Return the (x, y) coordinate for the center point of the cell that contains the specified text.  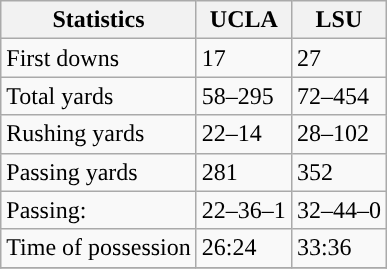
27 (338, 58)
26:24 (244, 248)
Passing yards (99, 172)
22–14 (244, 134)
33:36 (338, 248)
32–44–0 (338, 210)
First downs (99, 58)
Total yards (99, 96)
72–454 (338, 96)
22–36–1 (244, 210)
17 (244, 58)
LSU (338, 20)
Time of possession (99, 248)
UCLA (244, 20)
58–295 (244, 96)
Statistics (99, 20)
352 (338, 172)
281 (244, 172)
28–102 (338, 134)
Passing: (99, 210)
Rushing yards (99, 134)
